Scan for the cell matching the given text and deliver its [x, y] coordinate at center. 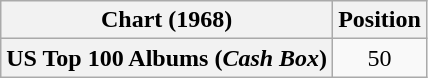
Chart (1968) [167, 20]
Position [380, 20]
50 [380, 58]
US Top 100 Albums (Cash Box) [167, 58]
